Capture the cell that displays the provided text and extract its [x, y] central coordinate. 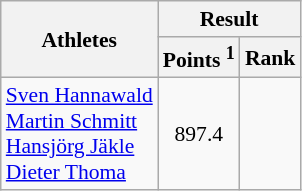
Points 1 [199, 58]
Rank [270, 58]
Result [230, 19]
Sven HannawaldMartin SchmittHansjörg JäkleDieter Thoma [80, 134]
Athletes [80, 40]
897.4 [199, 134]
